Output the [x, y] coordinate of the center of the cell containing the given text.  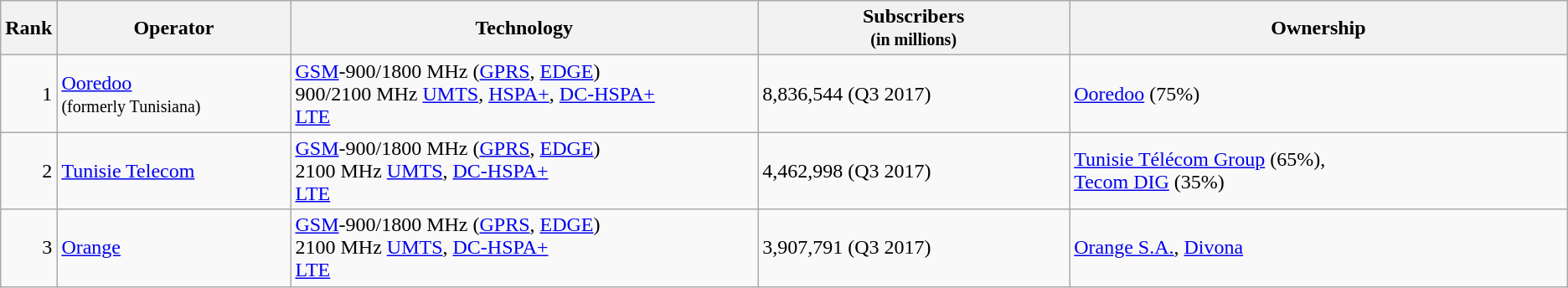
Ownership [1318, 28]
GSM-900/1800 MHz (GPRS, EDGE)2100 MHz UMTS, DC-HSPA+LTE [524, 248]
Rank [28, 28]
4,462,998 (Q3 2017) [914, 171]
GSM-900/1800 MHz (GPRS, EDGE) 2100 MHz UMTS, DC-HSPA+LTE [524, 171]
Orange [174, 248]
Subscribers(in millions) [914, 28]
Ooredoo(formerly Tunisiana) [174, 94]
8,836,544 (Q3 2017) [914, 94]
Operator [174, 28]
2 [28, 171]
Orange S.A., Divona [1318, 248]
Tunisie Telecom [174, 171]
GSM-900/1800 MHz (GPRS, EDGE)900/2100 MHz UMTS, HSPA+, DC-HSPA+LTE [524, 94]
3,907,791 (Q3 2017) [914, 248]
3 [28, 248]
Tunisie Télécom Group (65%), Tecom DIG (35%) [1318, 171]
Ooredoo (75%) [1318, 94]
Technology [524, 28]
1 [28, 94]
